Capture the cell that displays the provided text and extract its (X, Y) central coordinate. 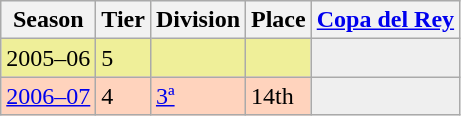
3ª (198, 96)
4 (124, 96)
5 (124, 58)
Season (48, 20)
Place (279, 20)
2006–07 (48, 96)
Copa del Rey (385, 20)
14th (279, 96)
Division (198, 20)
2005–06 (48, 58)
Tier (124, 20)
